Extract the (x, y) coordinate from the center of the cell holding the provided text.  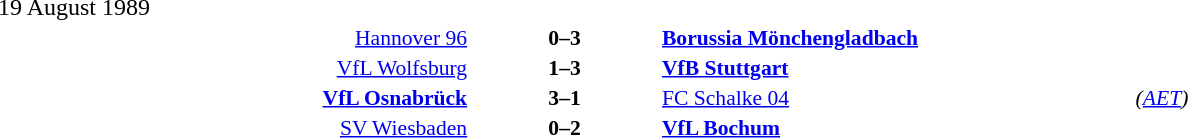
VfB Stuttgart (896, 68)
0–3 (564, 38)
1–3 (564, 68)
FC Schalke 04 (896, 98)
3–1 (564, 98)
Borussia Mönchengladbach (896, 38)
